Extract the [X, Y] coordinate from the center of the cell holding the provided text.  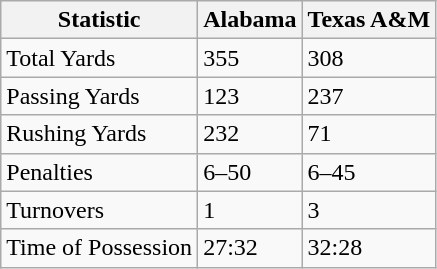
27:32 [250, 248]
32:28 [369, 248]
Turnovers [100, 210]
232 [250, 134]
3 [369, 210]
Texas A&M [369, 20]
Penalties [100, 172]
Rushing Yards [100, 134]
Time of Possession [100, 248]
Alabama [250, 20]
355 [250, 58]
71 [369, 134]
308 [369, 58]
6–45 [369, 172]
Passing Yards [100, 96]
237 [369, 96]
Total Yards [100, 58]
123 [250, 96]
1 [250, 210]
Statistic [100, 20]
6–50 [250, 172]
